For the text-containing cell, return its midpoint in (x, y) coordinate format. 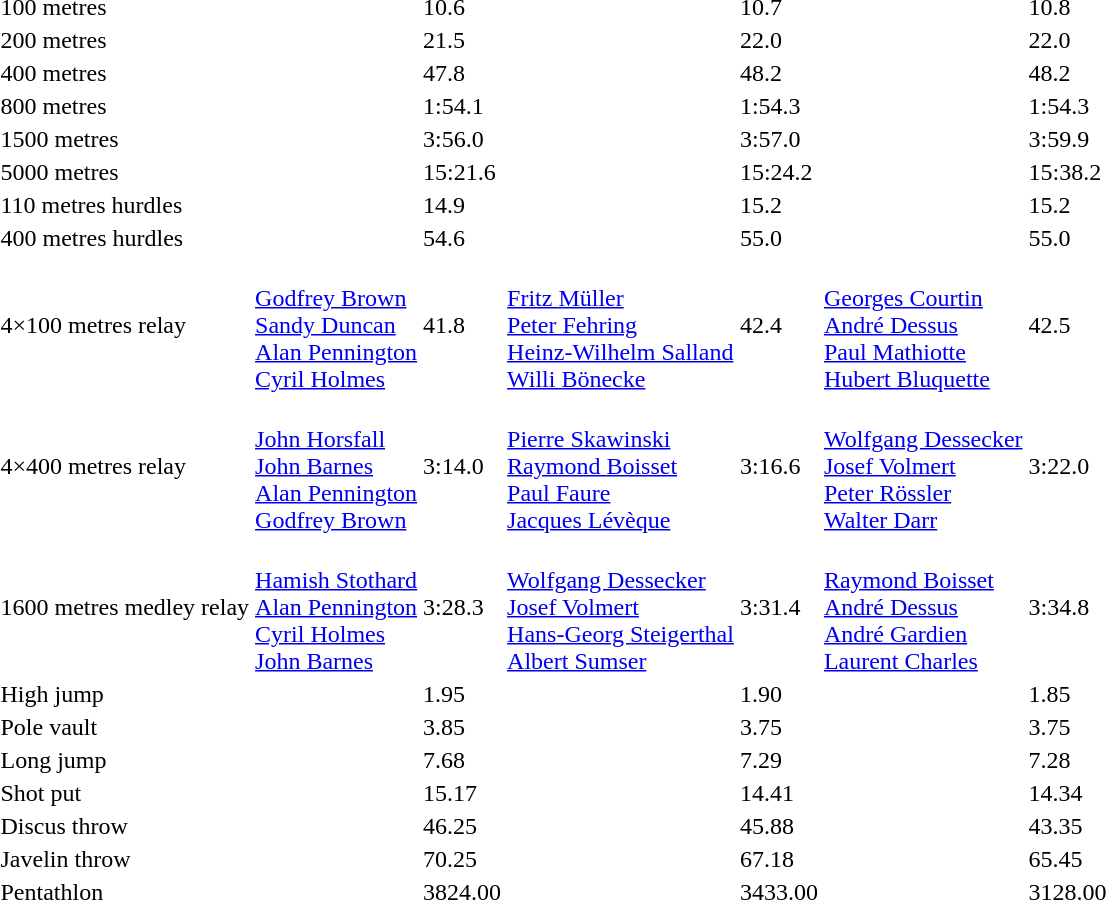
14.41 (778, 793)
3:28.3 (462, 607)
46.25 (462, 826)
1.95 (462, 694)
3:56.0 (462, 139)
15:21.6 (462, 172)
47.8 (462, 73)
3:14.0 (462, 466)
Georges CourtinAndré DessusPaul MathiotteHubert Bluquette (923, 325)
3:16.6 (778, 466)
45.88 (778, 826)
Hamish StothardAlan PenningtonCyril HolmesJohn Barnes (336, 607)
48.2 (778, 73)
41.8 (462, 325)
14.9 (462, 205)
1:54.3 (778, 106)
John HorsfallJohn BarnesAlan PenningtonGodfrey Brown (336, 466)
55.0 (778, 238)
3:57.0 (778, 139)
15.17 (462, 793)
Godfrey BrownSandy DuncanAlan PenningtonCyril Holmes (336, 325)
54.6 (462, 238)
7.68 (462, 760)
67.18 (778, 859)
15.2 (778, 205)
70.25 (462, 859)
7.29 (778, 760)
3:31.4 (778, 607)
Raymond BoissetAndré DessusAndré GardienLaurent Charles (923, 607)
1.90 (778, 694)
Wolfgang DesseckerJosef VolmertHans-Georg SteigerthalAlbert Sumser (621, 607)
Pierre SkawinskiRaymond BoissetPaul FaureJacques Lévèque (621, 466)
3.75 (778, 727)
15:24.2 (778, 172)
3.85 (462, 727)
22.0 (778, 40)
42.4 (778, 325)
Fritz MüllerPeter FehringHeinz-Wilhelm SallandWilli Bönecke (621, 325)
21.5 (462, 40)
Wolfgang DesseckerJosef VolmertPeter RösslerWalter Darr (923, 466)
1:54.1 (462, 106)
